Extract the (X, Y) coordinate from the center of the cell holding the provided text.  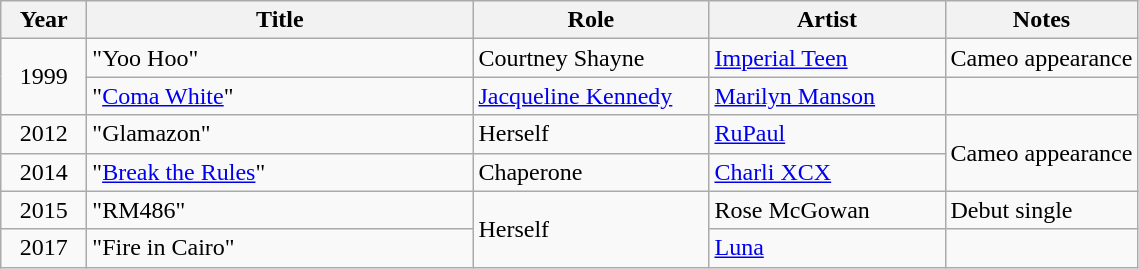
Year (44, 20)
1999 (44, 77)
Debut single (1042, 210)
2015 (44, 210)
Jacqueline Kennedy (591, 96)
2012 (44, 134)
RuPaul (827, 134)
Marilyn Manson (827, 96)
Rose McGowan (827, 210)
Courtney Shayne (591, 58)
"Coma White" (280, 96)
Title (280, 20)
2014 (44, 172)
"Yoo Hoo" (280, 58)
Charli XCX (827, 172)
"Break the Rules" (280, 172)
Imperial Teen (827, 58)
"RM486" (280, 210)
"Glamazon" (280, 134)
"Fire in Cairo" (280, 248)
Notes (1042, 20)
2017 (44, 248)
Chaperone (591, 172)
Role (591, 20)
Artist (827, 20)
Luna (827, 248)
